Capture the cell that displays the provided text and extract its (X, Y) central coordinate. 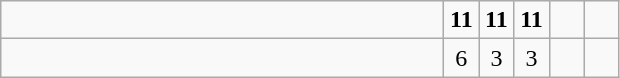
6 (462, 58)
